Scan for the cell matching the given text and deliver its (X, Y) coordinate at center. 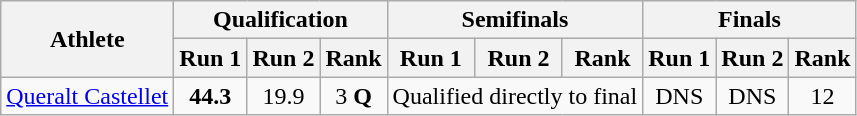
44.3 (210, 96)
3 Q (354, 96)
Queralt Castellet (88, 96)
Athlete (88, 39)
19.9 (284, 96)
Finals (750, 20)
12 (822, 96)
Semifinals (515, 20)
Qualified directly to final (515, 96)
Qualification (280, 20)
